Scan for the cell matching the given text and deliver its [X, Y] coordinate at center. 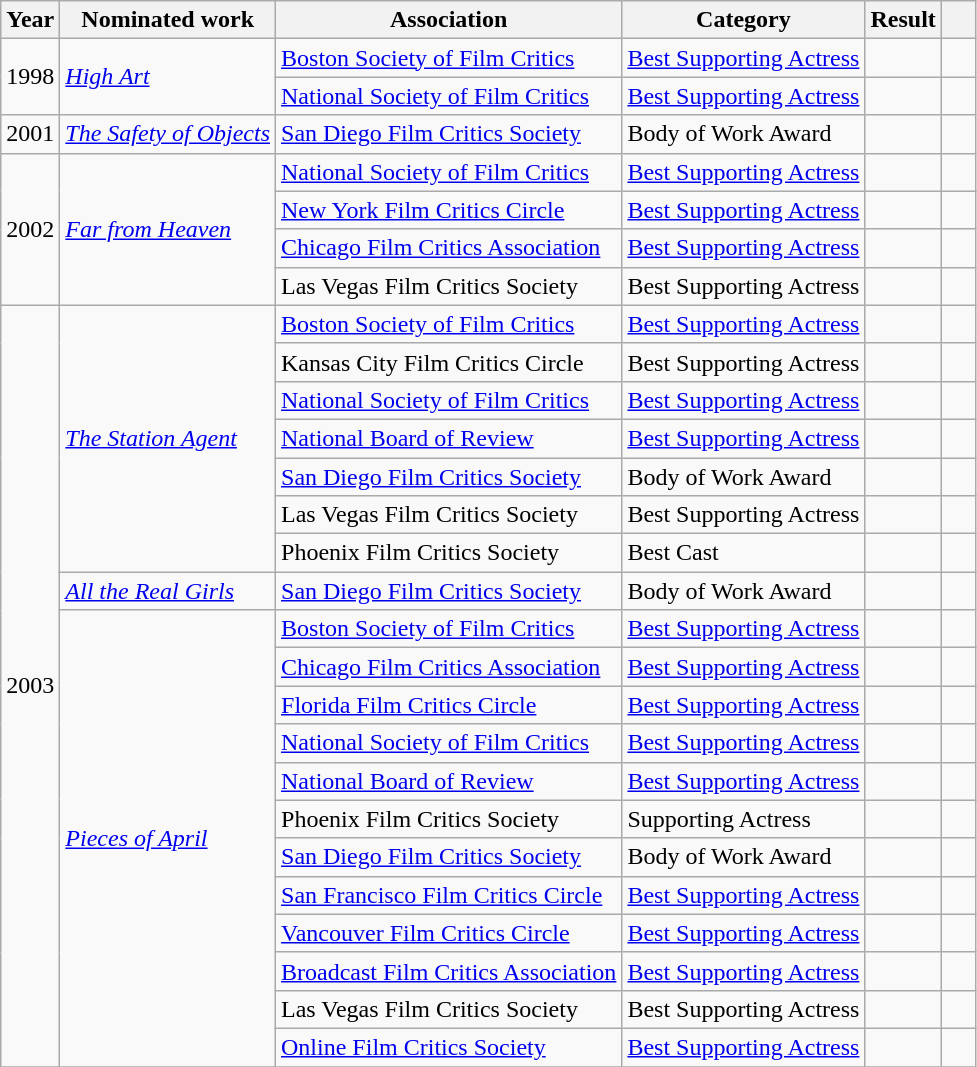
Vancouver Film Critics Circle [449, 933]
2002 [30, 229]
The Station Agent [168, 438]
Online Film Critics Society [449, 1047]
Pieces of April [168, 838]
Category [744, 20]
High Art [168, 77]
Association [449, 20]
1998 [30, 77]
Year [30, 20]
Florida Film Critics Circle [449, 705]
Broadcast Film Critics Association [449, 971]
All the Real Girls [168, 591]
The Safety of Objects [168, 134]
Supporting Actress [744, 819]
Result [903, 20]
2001 [30, 134]
New York Film Critics Circle [449, 210]
2003 [30, 686]
Nominated work [168, 20]
San Francisco Film Critics Circle [449, 895]
Best Cast [744, 553]
Far from Heaven [168, 229]
Kansas City Film Critics Circle [449, 362]
